From the cell containing the given text, extract its center point as [x, y] coordinate. 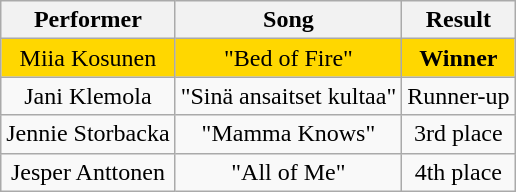
4th place [458, 172]
Runner-up [458, 96]
Jani Klemola [88, 96]
Jennie Storbacka [88, 134]
3rd place [458, 134]
Miia Kosunen [88, 58]
"Bed of Fire" [288, 58]
Song [288, 20]
"All of Me" [288, 172]
Winner [458, 58]
"Mamma Knows" [288, 134]
Performer [88, 20]
Jesper Anttonen [88, 172]
"Sinä ansaitset kultaa" [288, 96]
Result [458, 20]
